Return [X, Y] of the center of cell containing provided text 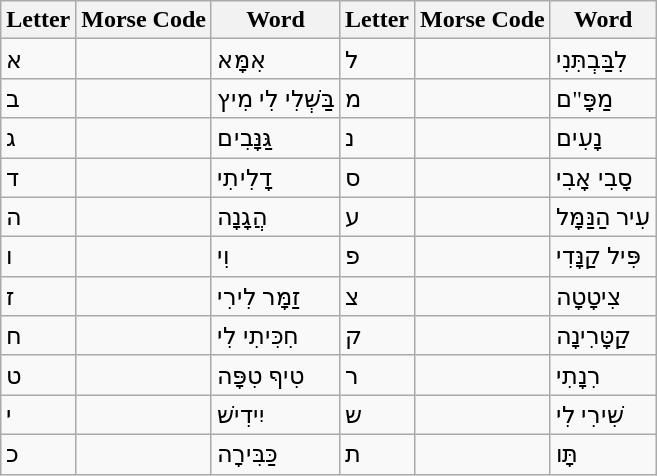
נ [378, 138]
ב [38, 98]
ל [378, 59]
שִׁירִי לִי [603, 415]
נָעִים [603, 138]
פ [378, 257]
ה [38, 217]
א [38, 59]
רִנָתִי [603, 375]
ח [38, 336]
סָבִי אָבִי [603, 178]
ו [38, 257]
הֲגָנָה [275, 217]
דָלִיתִי [275, 178]
י [38, 415]
ש [378, 415]
יִידִישׁ [275, 415]
חִכִּיתִי לִי [275, 336]
גַּנָּבִים [275, 138]
וִי [275, 257]
קַטָּרִינָה [603, 336]
מ [378, 98]
ד [38, 178]
צ [378, 296]
כ [38, 454]
ס [378, 178]
זַמָּר לִירִי [275, 296]
ת [378, 454]
ר [378, 375]
ז [38, 296]
טִיףּ טִפָּה [275, 375]
ג [38, 138]
ט [38, 375]
כַּבִּירָה [275, 454]
לִבַּבְתִּנִי [603, 59]
ק [378, 336]
מַפָּ"ם [603, 98]
אִמָּא [275, 59]
צִיטָטָה [603, 296]
בַּשְּׁלִי לִי מִיץ [275, 98]
פִּיל קַנָּדִי [603, 257]
תָּו [603, 454]
ע [378, 217]
עִיר הַנַּמָּל [603, 217]
